Search for the cell housing the specified text and yield its [x, y] center coordinate. 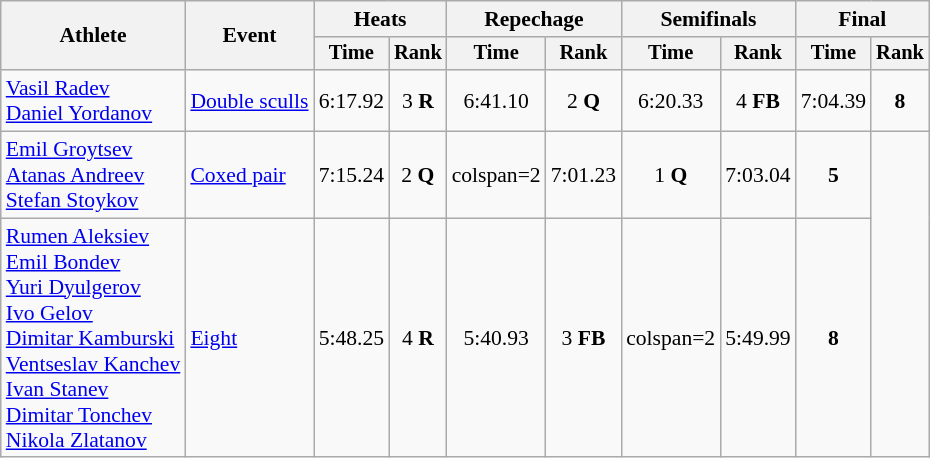
6:17.92 [352, 100]
Rumen AleksievEmil BondevYuri DyulgerovIvo GelovDimitar KamburskiVentseslav KanchevIvan StanevDimitar TonchevNikola Zlatanov [94, 338]
5:48.25 [352, 338]
5:49.99 [758, 338]
3 R [418, 100]
4 FB [758, 100]
7:04.39 [834, 100]
Athlete [94, 36]
Vasil RadevDaniel Yordanov [94, 100]
Final [862, 19]
6:20.33 [670, 100]
1 Q [670, 176]
Double sculls [249, 100]
Event [249, 36]
Eight [249, 338]
3 FB [584, 338]
5:40.93 [496, 338]
Emil GroytsevAtanas AndreevStefan Stoykov [94, 176]
Repechage [534, 19]
7:01.23 [584, 176]
7:15.24 [352, 176]
6:41.10 [496, 100]
Coxed pair [249, 176]
4 R [418, 338]
Semifinals [708, 19]
7:03.04 [758, 176]
Heats [380, 19]
5 [834, 176]
